Determine the (x, y) coordinate at the center of the cell enclosing the given text.  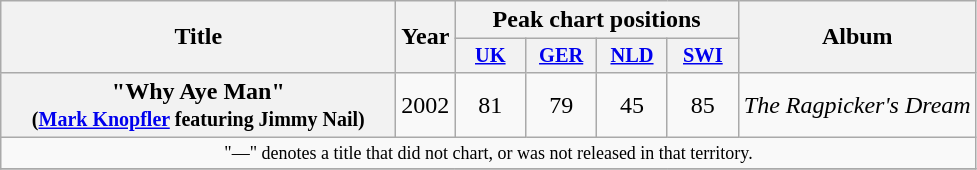
"Why Aye Man" (Mark Knopfler featuring Jimmy Nail) (198, 104)
Title (198, 37)
NLD (632, 56)
Year (426, 37)
GER (562, 56)
79 (562, 104)
2002 (426, 104)
85 (702, 104)
81 (490, 104)
Peak chart positions (596, 20)
"—" denotes a title that did not chart, or was not released in that territory. (488, 154)
Album (857, 37)
45 (632, 104)
UK (490, 56)
The Ragpicker's Dream (857, 104)
SWI (702, 56)
